Detect which cell encompasses the target text, then output its [X, Y] center coordinate. 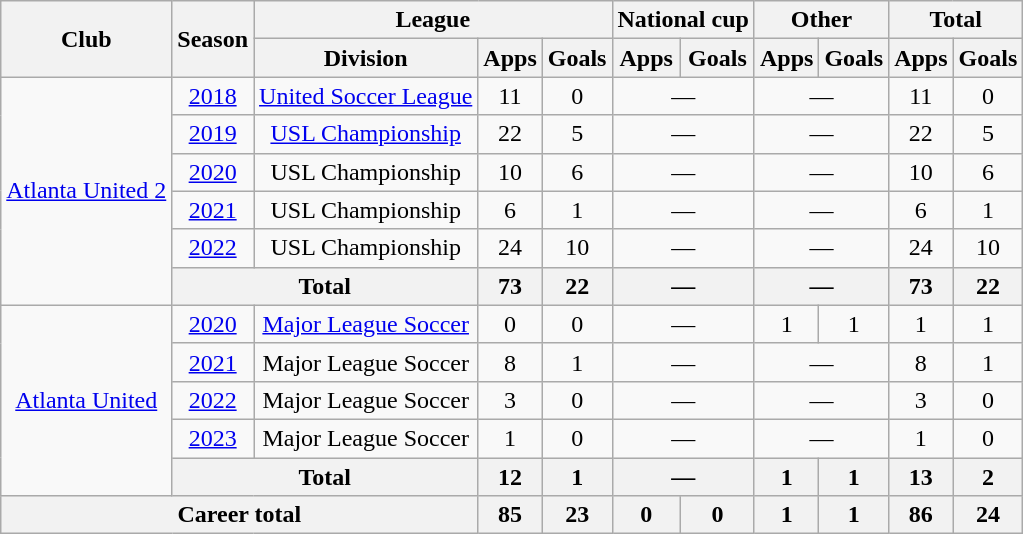
United Soccer League [366, 96]
2 [988, 477]
Other [821, 20]
23 [577, 515]
League [433, 20]
2018 [213, 96]
Career total [240, 515]
2019 [213, 134]
Atlanta United [86, 400]
Atlanta United 2 [86, 191]
Season [213, 39]
Division [366, 58]
National cup [683, 20]
13 [921, 477]
Club [86, 39]
85 [510, 515]
12 [510, 477]
2023 [213, 438]
86 [921, 515]
